For the text-containing cell, return its midpoint in [x, y] coordinate format. 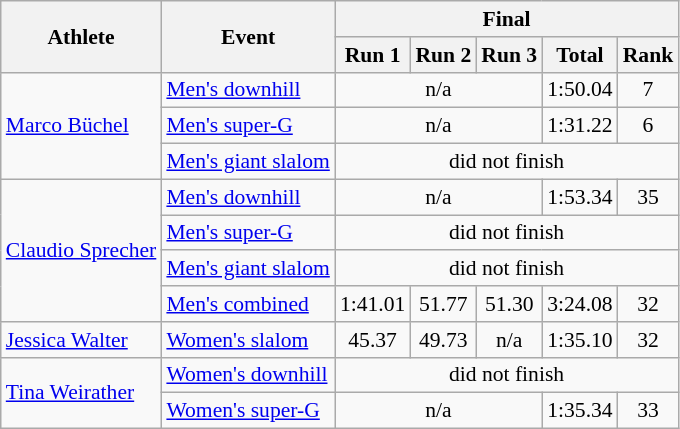
Marco Büchel [82, 126]
Final [506, 19]
7 [648, 90]
Event [248, 36]
Total [580, 55]
Women's slalom [248, 340]
33 [648, 411]
Run 3 [509, 55]
Women's super-G [248, 411]
45.37 [372, 340]
1:35.34 [580, 411]
1:41.01 [372, 304]
1:35.10 [580, 340]
1:50.04 [580, 90]
Claudio Sprecher [82, 250]
51.77 [443, 304]
51.30 [509, 304]
49.73 [443, 340]
Rank [648, 55]
Tina Weirather [82, 392]
Run 2 [443, 55]
1:53.34 [580, 197]
Men's combined [248, 304]
35 [648, 197]
1:31.22 [580, 126]
3:24.08 [580, 304]
Run 1 [372, 55]
Jessica Walter [82, 340]
Women's downhill [248, 375]
6 [648, 126]
Athlete [82, 36]
